Extract the [X, Y] coordinate from the center of the cell holding the provided text.  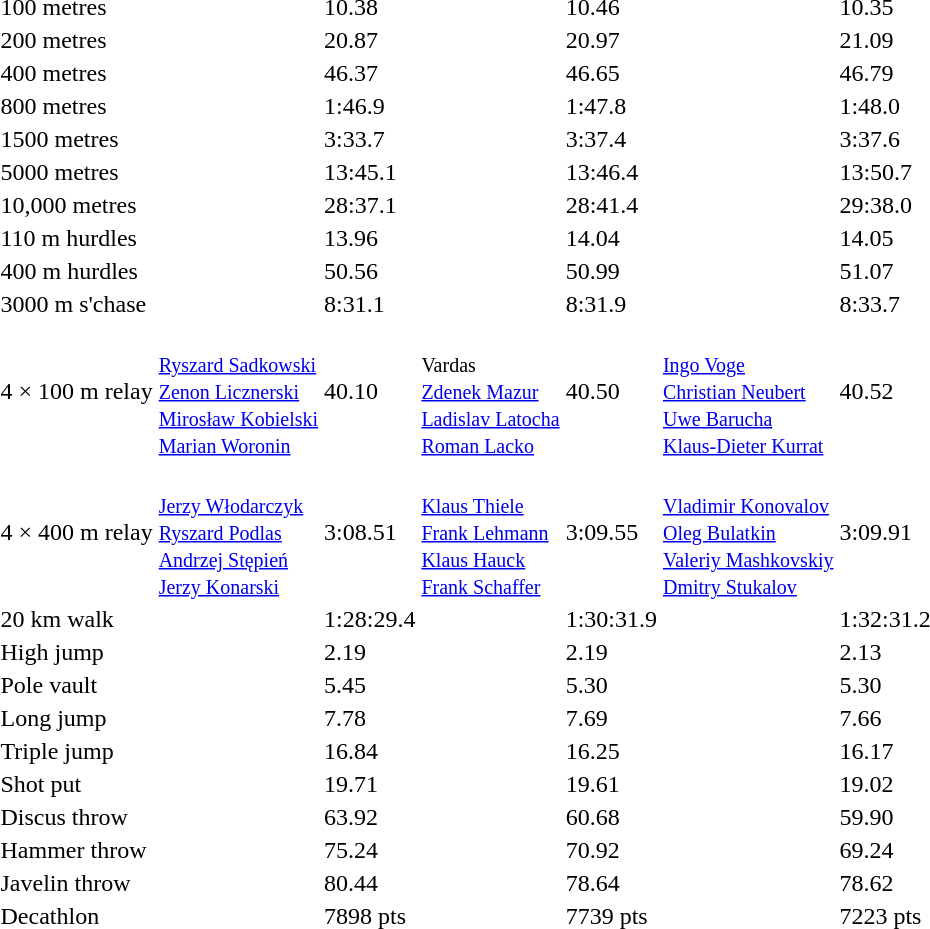
3:09.55 [611, 532]
60.68 [611, 817]
63.92 [370, 817]
70.92 [611, 850]
3:33.7 [370, 139]
8:31.9 [611, 304]
3:08.51 [370, 532]
19.71 [370, 784]
3:37.4 [611, 139]
13:46.4 [611, 172]
46.65 [611, 73]
VardasZdenek MazurLadislav LatochaRoman Lacko [490, 391]
28:37.1 [370, 205]
Jerzy WłodarczykRyszard PodlasAndrzej StępieńJerzy Konarski [238, 532]
78.64 [611, 883]
Klaus ThieleFrank LehmannKlaus HauckFrank Schaffer [490, 532]
7.78 [370, 718]
14.04 [611, 238]
46.37 [370, 73]
20.87 [370, 40]
19.61 [611, 784]
16.84 [370, 751]
5.45 [370, 685]
16.25 [611, 751]
28:41.4 [611, 205]
75.24 [370, 850]
1:30:31.9 [611, 619]
20.97 [611, 40]
40.50 [611, 391]
8:31.1 [370, 304]
13.96 [370, 238]
13:45.1 [370, 172]
Ingo VogeChristian NeubertUwe BaruchaKlaus-Dieter Kurrat [748, 391]
Vladimir KonovalovOleg BulatkinValeriy MashkovskiyDmitry Stukalov [748, 532]
1:28:29.4 [370, 619]
40.10 [370, 391]
5.30 [611, 685]
50.56 [370, 271]
1:46.9 [370, 106]
Ryszard SadkowskiZenon LicznerskiMirosław KobielskiMarian Woronin [238, 391]
1:47.8 [611, 106]
80.44 [370, 883]
50.99 [611, 271]
7.69 [611, 718]
